Provide the (x, y) coordinate of the cell's center where the given text is located.  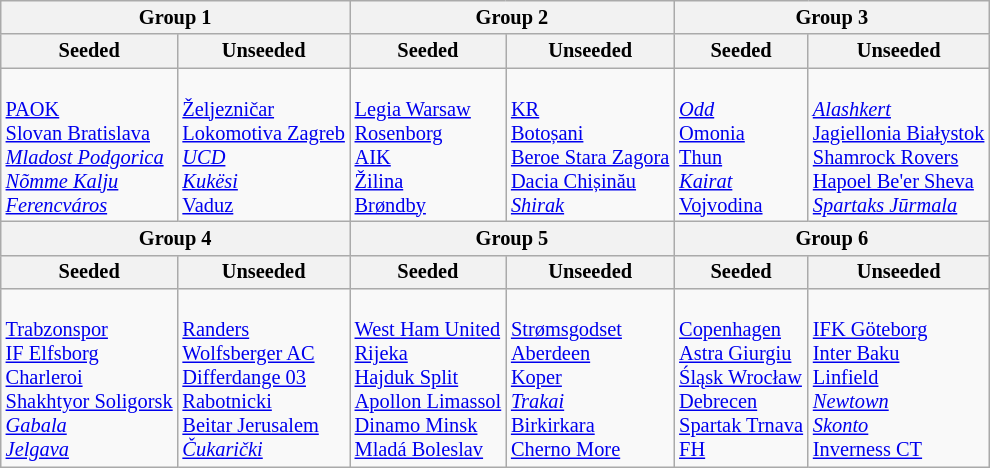
Trabzonspor IF Elfsborg Charleroi Shakhtyor Soligorsk Gabala Jelgava (90, 378)
Group 1 (176, 17)
Odd Omonia Thun Kairat Vojvodina (741, 145)
Group 4 (176, 238)
PAOK Slovan Bratislava Mladost Podgorica Nõmme Kalju Ferencváros (90, 145)
Copenhagen Astra Giurgiu Śląsk Wrocław Debrecen Spartak Trnava FH (741, 378)
Group 2 (512, 17)
IFK Göteborg Inter Baku Linfield Newtown Skonto Inverness CT (898, 378)
Alashkert Jagiellonia Białystok Shamrock Rovers Hapoel Be'er Sheva Spartaks Jūrmala (898, 145)
West Ham United Rijeka Hajduk Split Apollon Limassol Dinamo Minsk Mladá Boleslav (428, 378)
Group 6 (832, 238)
Strømsgodset Aberdeen Koper Trakai Birkirkara Cherno More (590, 378)
Randers Wolfsberger AC Differdange 03 Rabotnicki Beitar Jerusalem Čukarički (264, 378)
Group 5 (512, 238)
Group 3 (832, 17)
Željezničar Lokomotiva Zagreb UCD Kukësi Vaduz (264, 145)
Legia Warsaw Rosenborg AIK Žilina Brøndby (428, 145)
KR Botoșani Beroe Stara Zagora Dacia Chișinău Shirak (590, 145)
